Find where the given text appears and provide that cell's center as [x, y] coordinate. 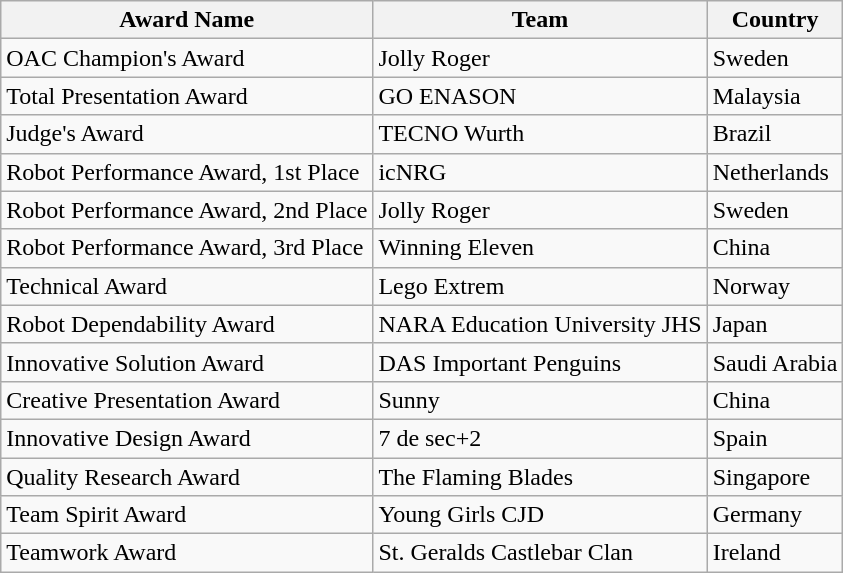
Technical Award [187, 286]
Sunny [540, 400]
Winning Eleven [540, 248]
Japan [775, 324]
OAC Champion's Award [187, 58]
7 de sec+2 [540, 438]
Innovative Design Award [187, 438]
Country [775, 20]
icNRG [540, 172]
DAS Important Penguins [540, 362]
Robot Performance Award, 2nd Place [187, 210]
Germany [775, 515]
NARA Education University JHS [540, 324]
Total Presentation Award [187, 96]
Robot Dependability Award [187, 324]
St. Geralds Castlebar Clan [540, 553]
GO ENASON [540, 96]
Lego Extrem [540, 286]
Saudi Arabia [775, 362]
Robot Performance Award, 3rd Place [187, 248]
Award Name [187, 20]
Team Spirit Award [187, 515]
Judge's Award [187, 134]
Netherlands [775, 172]
Ireland [775, 553]
The Flaming Blades [540, 477]
Quality Research Award [187, 477]
Norway [775, 286]
Malaysia [775, 96]
Innovative Solution Award [187, 362]
Robot Performance Award, 1st Place [187, 172]
Teamwork Award [187, 553]
Young Girls CJD [540, 515]
Creative Presentation Award [187, 400]
Spain [775, 438]
Team [540, 20]
TECNO Wurth [540, 134]
Brazil [775, 134]
Singapore [775, 477]
